Find where the given text appears and provide that cell's center as (x, y) coordinate. 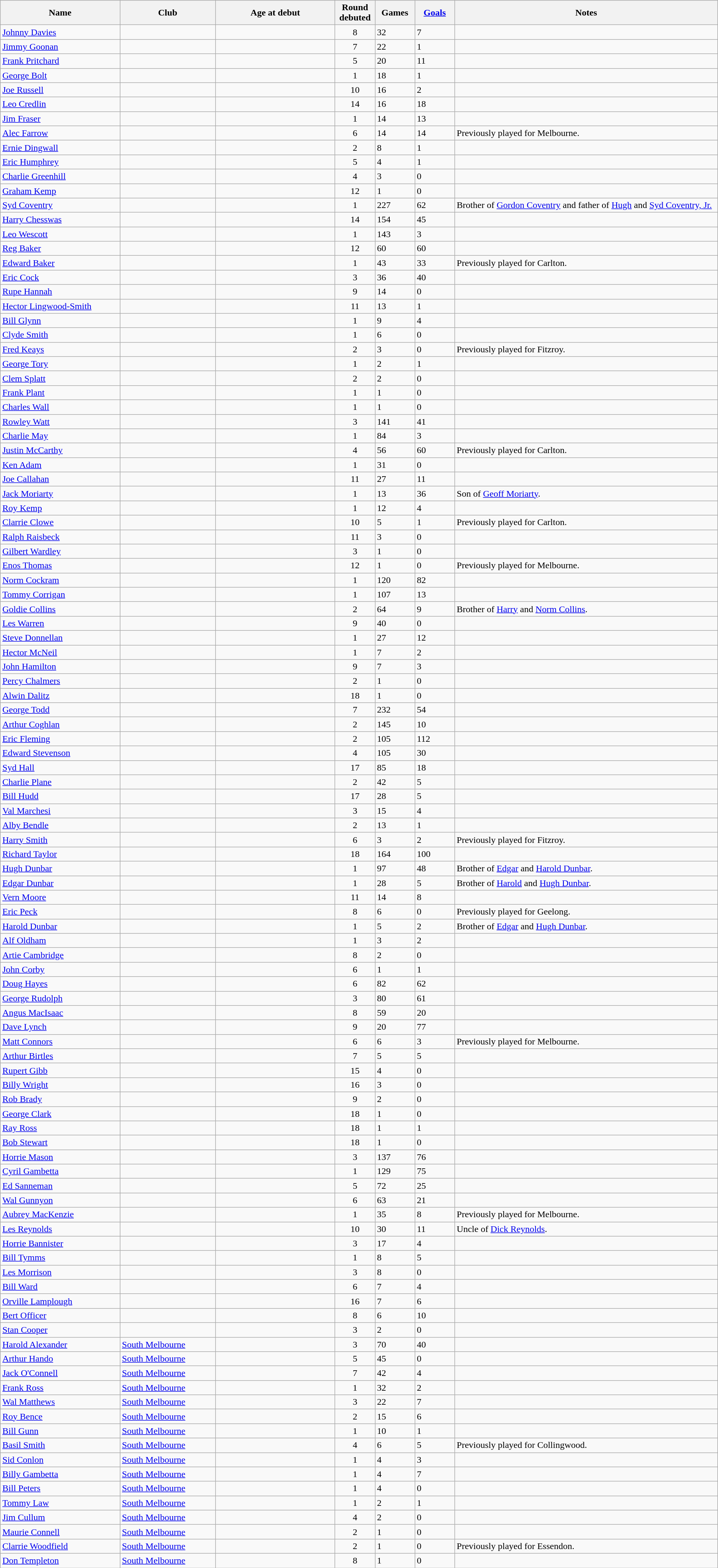
Alwin Dalitz (60, 696)
Brother of Edgar and Harold Dunbar. (586, 868)
George Rudolph (60, 998)
Les Warren (60, 623)
25 (435, 1186)
Eric Fleming (60, 739)
Previously played for Geelong. (586, 912)
George Todd (60, 710)
154 (395, 220)
Fred Keays (60, 349)
Graham Kemp (60, 191)
Rupe Hannah (60, 292)
63 (395, 1200)
Name (60, 13)
Bill Gunn (60, 1431)
Club (167, 13)
Charlie Plane (60, 782)
Jim Cullum (60, 1517)
85 (395, 768)
Rupert Gibb (60, 1070)
Joe Callahan (60, 479)
Doug Hayes (60, 984)
137 (395, 1157)
Roy Bence (60, 1416)
Gilbert Wardley (60, 551)
232 (395, 710)
70 (395, 1344)
Wal Matthews (60, 1402)
120 (395, 580)
Edward Baker (60, 263)
112 (435, 739)
100 (435, 854)
Bill Hudd (60, 796)
Games (395, 13)
Charlie May (60, 436)
Frank Ross (60, 1388)
107 (395, 594)
Brother of Harry and Norm Collins. (586, 609)
Tommy Law (60, 1503)
72 (395, 1186)
Brother of Edgar and Hugh Dunbar. (586, 926)
Notes (586, 13)
75 (435, 1171)
Les Reynolds (60, 1229)
Clem Splatt (60, 378)
Clarrie Clowe (60, 522)
Rowley Watt (60, 422)
80 (395, 998)
George Bolt (60, 75)
Angus MacIsaac (60, 1013)
Eric Humphrey (60, 162)
164 (395, 854)
Harold Dunbar (60, 926)
Brother of Gordon Coventry and father of Hugh and Syd Coventry, Jr. (586, 205)
Frank Plant (60, 392)
Artie Cambridge (60, 955)
Harry Chesswas (60, 220)
129 (395, 1171)
Bob Stewart (60, 1143)
Ray Ross (60, 1128)
Hector Lingwood-Smith (60, 306)
Don Templeton (60, 1560)
141 (395, 422)
Alby Bendle (60, 825)
Previously played for Essendon. (586, 1546)
Rob Brady (60, 1099)
76 (435, 1157)
Eric Peck (60, 912)
Billy Gambetta (60, 1474)
Harry Smith (60, 839)
Wal Gunnyon (60, 1200)
Tommy Corrigan (60, 594)
Bill Peters (60, 1488)
35 (395, 1215)
Ken Adam (60, 465)
48 (435, 868)
Arthur Coghlan (60, 724)
Reg Baker (60, 249)
George Tory (60, 364)
Percy Chalmers (60, 681)
Jack Moriarty (60, 494)
Cyril Gambetta (60, 1171)
Sid Conlon (60, 1460)
Goals (435, 13)
43 (395, 263)
56 (395, 450)
Jim Fraser (60, 119)
Arthur Hando (60, 1359)
59 (395, 1013)
Horrie Mason (60, 1157)
31 (395, 465)
Leo Wescott (60, 234)
41 (435, 422)
Alec Farrow (60, 133)
Ernie Dingwall (60, 147)
Alf Oldham (60, 941)
Edgar Dunbar (60, 883)
Harold Alexander (60, 1344)
John Hamilton (60, 667)
Age at debut (275, 13)
Aubrey MacKenzie (60, 1215)
Roy Kemp (60, 508)
33 (435, 263)
Charles Wall (60, 407)
Norm Cockram (60, 580)
Val Marchesi (60, 811)
Syd Hall (60, 768)
George Clark (60, 1113)
77 (435, 1027)
Dave Lynch (60, 1027)
Clyde Smith (60, 335)
Ralph Raisbeck (60, 537)
Bill Ward (60, 1287)
Enos Thomas (60, 566)
Ed Sanneman (60, 1186)
Hector McNeil (60, 652)
Billy Wright (60, 1085)
Brother of Harold and Hugh Dunbar. (586, 883)
Basil Smith (60, 1445)
61 (435, 998)
Steve Donnellan (60, 638)
Justin McCarthy (60, 450)
Les Morrison (60, 1272)
Horrie Bannister (60, 1243)
84 (395, 436)
Jimmy Goonan (60, 47)
21 (435, 1200)
Leo Credlin (60, 104)
Edward Stevenson (60, 753)
Maurie Connell (60, 1532)
Uncle of Dick Reynolds. (586, 1229)
Orville Lamplough (60, 1301)
Hugh Dunbar (60, 868)
Round debuted (355, 13)
Johnny Davies (60, 32)
Goldie Collins (60, 609)
Jack O'Connell (60, 1373)
227 (395, 205)
54 (435, 710)
Eric Cock (60, 277)
145 (395, 724)
Bert Officer (60, 1315)
Richard Taylor (60, 854)
John Corby (60, 969)
Previously played for Collingwood. (586, 1445)
Frank Pritchard (60, 61)
Charlie Greenhill (60, 176)
Son of Geoff Moriarty. (586, 494)
Joe Russell (60, 90)
Bill Glynn (60, 320)
Matt Connors (60, 1041)
97 (395, 868)
Bill Tymms (60, 1258)
Arthur Birtles (60, 1056)
Stan Cooper (60, 1330)
143 (395, 234)
Clarrie Woodfield (60, 1546)
Vern Moore (60, 897)
64 (395, 609)
Syd Coventry (60, 205)
